Provide the [x, y] coordinate of the cell's center where the given text is located.  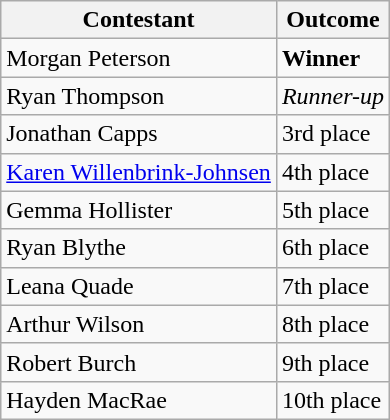
4th place [332, 172]
5th place [332, 210]
Robert Burch [139, 362]
3rd place [332, 134]
Ryan Blythe [139, 248]
Ryan Thompson [139, 96]
8th place [332, 324]
Jonathan Capps [139, 134]
9th place [332, 362]
Leana Quade [139, 286]
10th place [332, 400]
6th place [332, 248]
Outcome [332, 20]
Gemma Hollister [139, 210]
Runner-up [332, 96]
Morgan Peterson [139, 58]
Karen Willenbrink-Johnsen [139, 172]
7th place [332, 286]
Hayden MacRae [139, 400]
Contestant [139, 20]
Winner [332, 58]
Arthur Wilson [139, 324]
